For the text-containing cell, return its midpoint in (x, y) coordinate format. 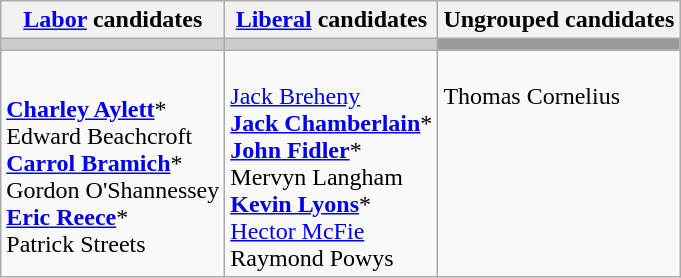
Labor candidates (113, 20)
Charley Aylett* Edward Beachcroft Carrol Bramich* Gordon O'Shannessey Eric Reece* Patrick Streets (113, 164)
Ungrouped candidates (559, 20)
Liberal candidates (332, 20)
Jack Breheny Jack Chamberlain* John Fidler* Mervyn Langham Kevin Lyons* Hector McFie Raymond Powys (332, 164)
Thomas Cornelius (559, 164)
